Return [X, Y] of the center of cell containing provided text 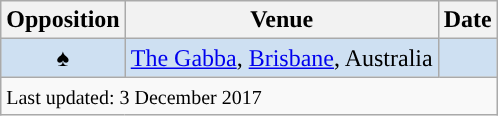
The Gabba, Brisbane, Australia [282, 58]
Last updated: 3 December 2017 [249, 96]
♠ [63, 58]
Opposition [63, 20]
Date [468, 20]
Venue [282, 20]
